Extract the (X, Y) coordinate from the center of the cell holding the provided text.  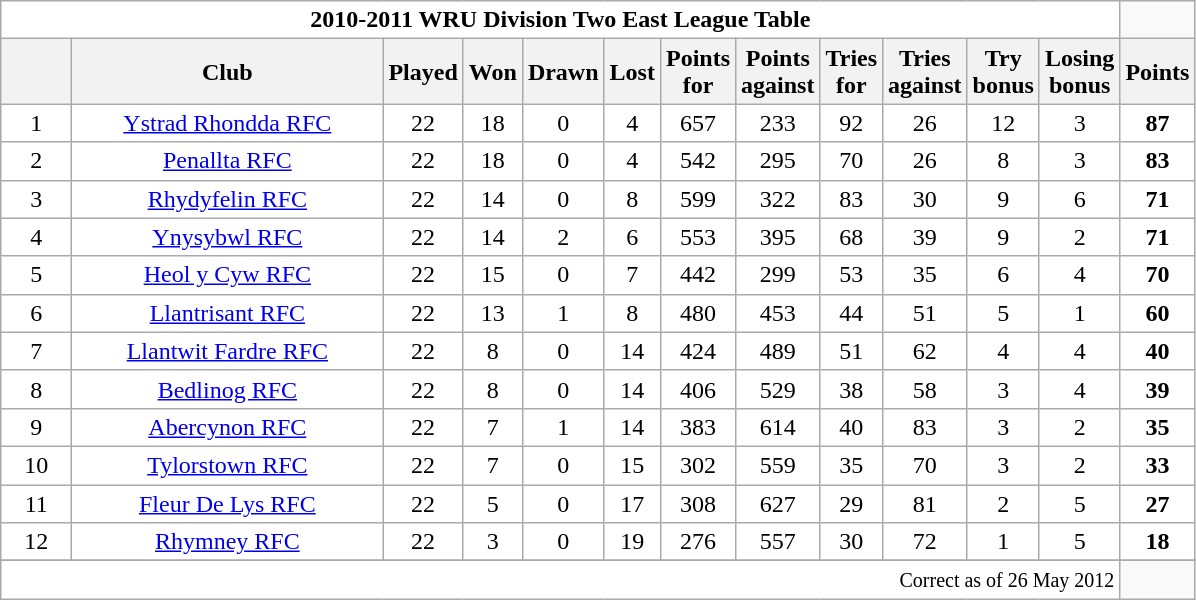
295 (778, 161)
308 (698, 503)
58 (925, 389)
657 (698, 123)
Tries for (852, 72)
559 (778, 465)
Points for (698, 72)
33 (1158, 465)
Llantrisant RFC (228, 313)
557 (778, 542)
Rhydyfelin RFC (228, 199)
Points (1158, 72)
29 (852, 503)
2010-2011 WRU Division Two East League Table (560, 20)
Heol y Cyw RFC (228, 275)
542 (698, 161)
453 (778, 313)
Fleur De Lys RFC (228, 503)
Tylorstown RFC (228, 465)
60 (1158, 313)
480 (698, 313)
Played (423, 72)
Rhymney RFC (228, 542)
599 (698, 199)
81 (925, 503)
Ynysybwl RFC (228, 237)
72 (925, 542)
Correct as of 26 May 2012 (560, 580)
92 (852, 123)
614 (778, 427)
17 (632, 503)
395 (778, 237)
27 (1158, 503)
383 (698, 427)
68 (852, 237)
424 (698, 351)
Lost (632, 72)
Llantwit Fardre RFC (228, 351)
19 (632, 542)
Tries against (925, 72)
Penallta RFC (228, 161)
62 (925, 351)
44 (852, 313)
38 (852, 389)
276 (698, 542)
299 (778, 275)
Club (228, 72)
87 (1158, 123)
Drawn (563, 72)
Won (492, 72)
489 (778, 351)
53 (852, 275)
233 (778, 123)
302 (698, 465)
13 (492, 313)
529 (778, 389)
Losing bonus (1079, 72)
442 (698, 275)
10 (36, 465)
Ystrad Rhondda RFC (228, 123)
627 (778, 503)
Abercynon RFC (228, 427)
Points against (778, 72)
553 (698, 237)
Bedlinog RFC (228, 389)
406 (698, 389)
11 (36, 503)
Try bonus (1003, 72)
322 (778, 199)
